Return [x, y] of the center of cell containing provided text 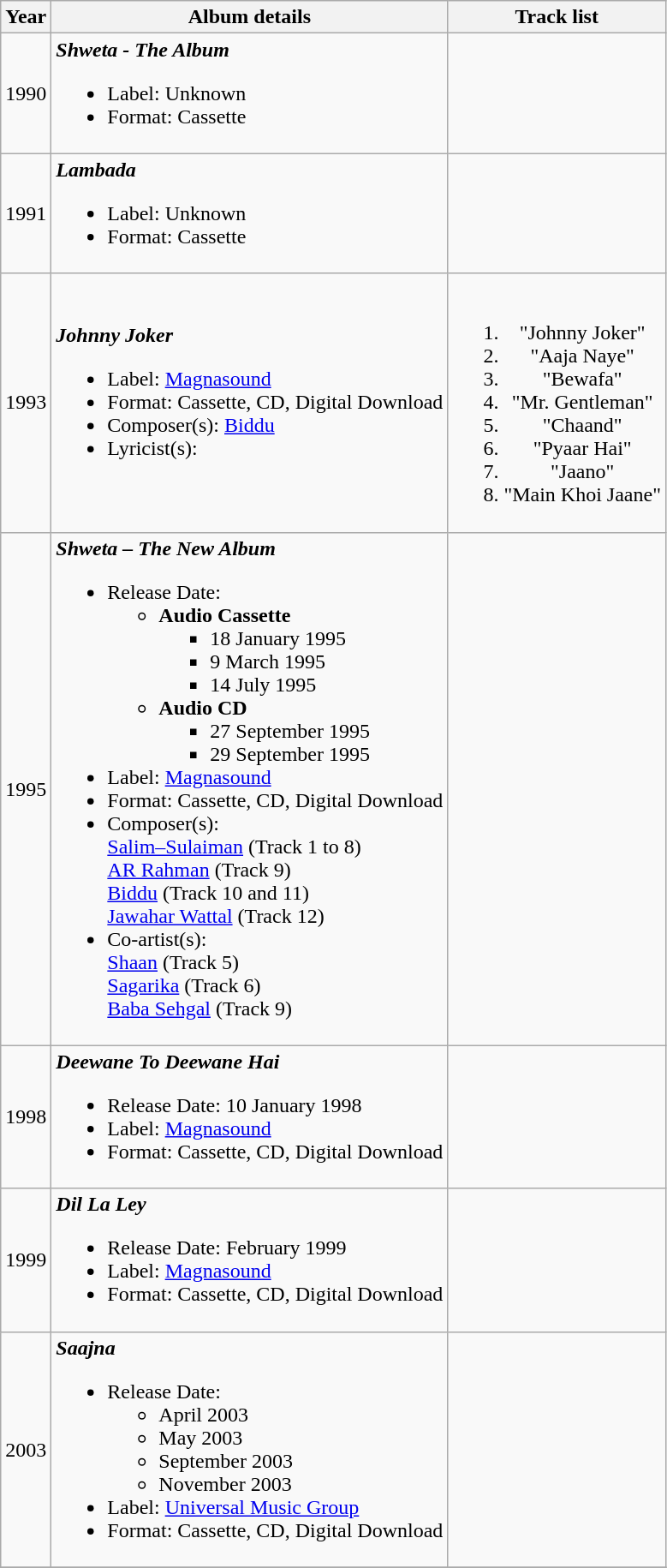
Album details [250, 17]
LambadaLabel: UnknownFormat: Cassette [250, 213]
1995 [26, 788]
1990 [26, 93]
1999 [26, 1260]
Johnny JokerLabel: MagnasoundFormat: Cassette, CD, Digital DownloadComposer(s): BidduLyricist(s): [250, 403]
1993 [26, 403]
1998 [26, 1117]
Shweta - The AlbumLabel: UnknownFormat: Cassette [250, 93]
"Johnny Joker""Aaja Naye""Bewafa""Mr. Gentleman""Chaand""Pyaar Hai""Jaano""Main Khoi Jaane" [557, 403]
Deewane To Deewane HaiRelease Date: 10 January 1998Label: MagnasoundFormat: Cassette, CD, Digital Download [250, 1117]
Dil La LeyRelease Date: February 1999Label: MagnasoundFormat: Cassette, CD, Digital Download [250, 1260]
SaajnaRelease Date:April 2003 May 2003 September 2003 November 2003 Label: Universal Music GroupFormat: Cassette, CD, Digital Download [250, 1450]
Year [26, 17]
Track list [557, 17]
1991 [26, 213]
2003 [26, 1450]
